Find where the given text appears and provide that cell's center as (X, Y) coordinate. 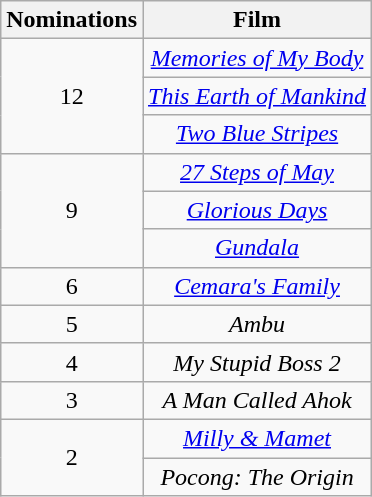
Glorious Days (256, 210)
Milly & Mamet (256, 438)
9 (72, 210)
2 (72, 457)
My Stupid Boss 2 (256, 362)
4 (72, 362)
6 (72, 286)
Film (256, 20)
Gundala (256, 248)
27 Steps of May (256, 172)
5 (72, 324)
Two Blue Stripes (256, 134)
Memories of My Body (256, 58)
Cemara's Family (256, 286)
3 (72, 400)
A Man Called Ahok (256, 400)
12 (72, 96)
Pocong: The Origin (256, 477)
Ambu (256, 324)
This Earth of Mankind (256, 96)
Nominations (72, 20)
